Locate the cell with the specified text and output its [x, y] center coordinate. 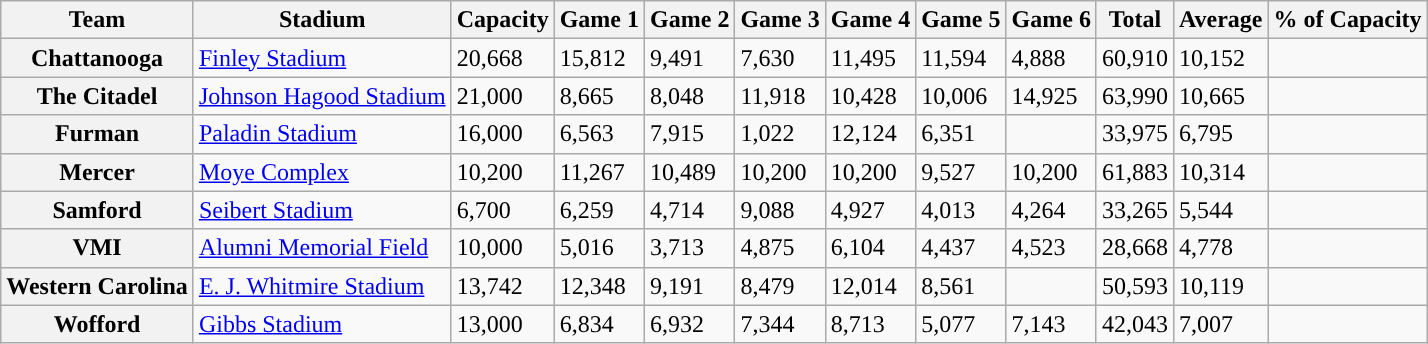
Capacity [502, 20]
Stadium [322, 20]
8,561 [961, 286]
9,491 [690, 58]
8,713 [870, 324]
Johnson Hagood Stadium [322, 96]
10,665 [1220, 96]
60,910 [1134, 58]
Chattanooga [98, 58]
7,344 [780, 324]
E. J. Whitmire Stadium [322, 286]
VMI [98, 248]
Moye Complex [322, 172]
6,834 [599, 324]
7,630 [780, 58]
4,778 [1220, 248]
Samford [98, 210]
7,915 [690, 134]
7,143 [1051, 324]
4,013 [961, 210]
% of Capacity [1348, 20]
42,043 [1134, 324]
Finley Stadium [322, 58]
Western Carolina [98, 286]
4,523 [1051, 248]
8,048 [690, 96]
10,314 [1220, 172]
The Citadel [98, 96]
Game 3 [780, 20]
50,593 [1134, 286]
6,563 [599, 134]
5,077 [961, 324]
Mercer [98, 172]
6,351 [961, 134]
Average [1220, 20]
10,489 [690, 172]
Seibert Stadium [322, 210]
3,713 [690, 248]
9,527 [961, 172]
Game 6 [1051, 20]
11,495 [870, 58]
12,124 [870, 134]
33,265 [1134, 210]
Game 2 [690, 20]
1,022 [780, 134]
6,795 [1220, 134]
14,925 [1051, 96]
4,437 [961, 248]
61,883 [1134, 172]
10,006 [961, 96]
9,088 [780, 210]
Wofford [98, 324]
10,119 [1220, 286]
Paladin Stadium [322, 134]
10,000 [502, 248]
4,875 [780, 248]
12,348 [599, 286]
Gibbs Stadium [322, 324]
4,714 [690, 210]
Game 1 [599, 20]
10,428 [870, 96]
Furman [98, 134]
4,264 [1051, 210]
5,016 [599, 248]
4,888 [1051, 58]
Total [1134, 20]
6,932 [690, 324]
11,594 [961, 58]
13,742 [502, 286]
15,812 [599, 58]
8,479 [780, 286]
16,000 [502, 134]
11,918 [780, 96]
8,665 [599, 96]
11,267 [599, 172]
6,104 [870, 248]
63,990 [1134, 96]
Game 4 [870, 20]
7,007 [1220, 324]
13,000 [502, 324]
21,000 [502, 96]
10,152 [1220, 58]
33,975 [1134, 134]
Game 5 [961, 20]
6,259 [599, 210]
20,668 [502, 58]
28,668 [1134, 248]
4,927 [870, 210]
9,191 [690, 286]
12,014 [870, 286]
Alumni Memorial Field [322, 248]
6,700 [502, 210]
Team [98, 20]
5,544 [1220, 210]
